Search for the cell housing the specified text and yield its (x, y) center coordinate. 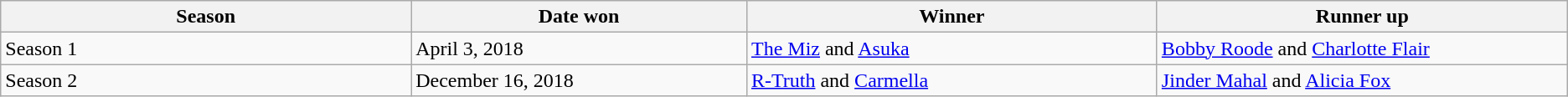
Date won (580, 17)
Bobby Roode and Charlotte Flair (1362, 48)
Winner (952, 17)
April 3, 2018 (580, 48)
Season 2 (206, 80)
The Miz and Asuka (952, 48)
Season (206, 17)
Runner up (1362, 17)
Season 1 (206, 48)
Jinder Mahal and Alicia Fox (1362, 80)
R-Truth and Carmella (952, 80)
December 16, 2018 (580, 80)
